Extract the [x, y] coordinate from the center of the cell holding the provided text.  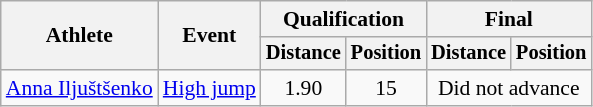
Event [210, 36]
Final [508, 19]
Did not advance [508, 88]
Athlete [80, 36]
High jump [210, 88]
Qualification [344, 19]
1.90 [304, 88]
15 [386, 88]
Anna Iljuštšenko [80, 88]
